Output the (X, Y) coordinate of the center of the cell containing the given text.  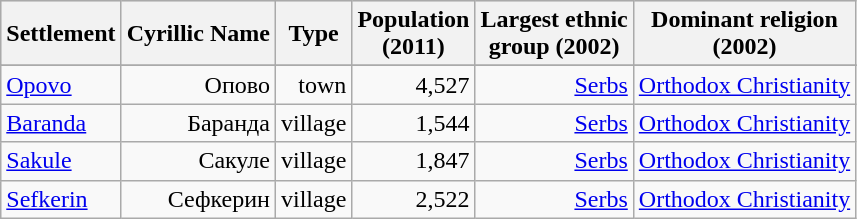
Population(2011) (414, 34)
Dominant religion(2002) (744, 34)
town (313, 85)
Опово (198, 85)
Largest ethnicgroup (2002) (554, 34)
Sefkerin (61, 199)
2,522 (414, 199)
Баранда (198, 123)
Settlement (61, 34)
Сакуле (198, 161)
4,527 (414, 85)
Baranda (61, 123)
Сефкерин (198, 199)
Opovo (61, 85)
Sakule (61, 161)
Cyrillic Name (198, 34)
1,847 (414, 161)
Type (313, 34)
1,544 (414, 123)
